Find where the given text appears and provide that cell's center as [X, Y] coordinate. 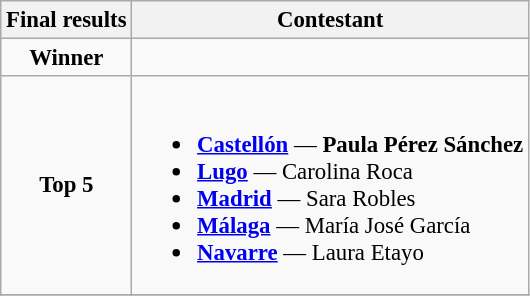
Winner [66, 58]
Top 5 [66, 185]
Castellón — Paula Pérez Sánchez Lugo — Carolina Roca Madrid — Sara Robles Málaga — María José García Navarre — Laura Etayo [330, 185]
Final results [66, 20]
Contestant [330, 20]
